For the text-containing cell, return its midpoint in [x, y] coordinate format. 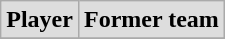
Former team [151, 20]
Player [40, 20]
